For the text-containing cell, return its midpoint in [X, Y] coordinate format. 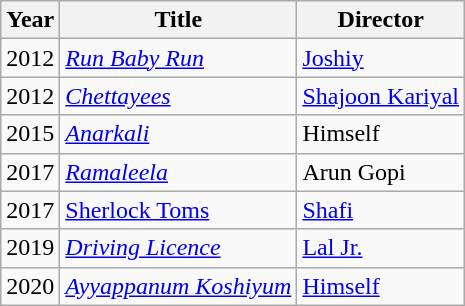
Arun Gopi [381, 172]
Anarkali [178, 134]
Ramaleela [178, 172]
Chettayees [178, 96]
Shafi [381, 210]
Lal Jr. [381, 248]
Year [30, 20]
Title [178, 20]
Sherlock Toms [178, 210]
2020 [30, 286]
Ayyappanum Koshiyum [178, 286]
Joshiy [381, 58]
2015 [30, 134]
Shajoon Kariyal [381, 96]
Run Baby Run [178, 58]
Director [381, 20]
2019 [30, 248]
Driving Licence [178, 248]
